Locate the cell with the specified text and output its [X, Y] center coordinate. 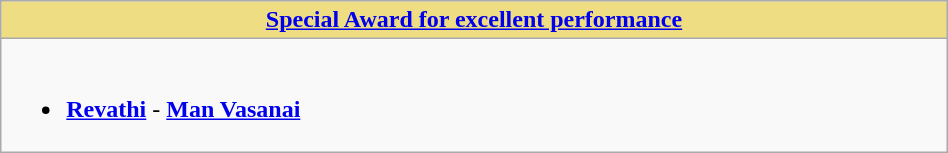
Special Award for excellent performance [474, 20]
Revathi - Man Vasanai [474, 96]
